For the text-containing cell, return its midpoint in [X, Y] coordinate format. 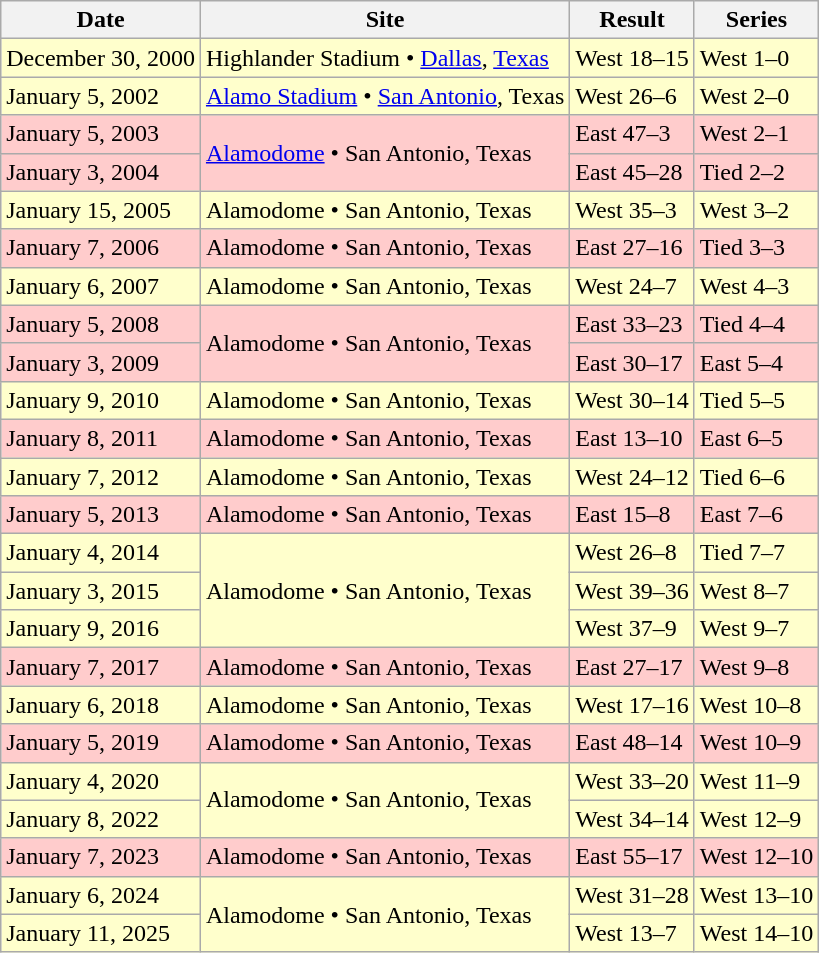
West 9–7 [756, 629]
West 18–15 [632, 58]
West 30–14 [632, 400]
West 12–9 [756, 819]
West 35–3 [632, 210]
East 30–17 [632, 362]
West 2–1 [756, 134]
West 9–8 [756, 667]
January 8, 2011 [101, 438]
Tied 6–6 [756, 477]
Tied 2–2 [756, 172]
Alamo Stadium • San Antonio, Texas [384, 96]
January 4, 2014 [101, 553]
West 3–2 [756, 210]
West 24–7 [632, 286]
January 9, 2010 [101, 400]
West 2–0 [756, 96]
January 9, 2016 [101, 629]
East 27–16 [632, 248]
January 6, 2024 [101, 895]
West 1–0 [756, 58]
January 6, 2018 [101, 705]
West 13–7 [632, 933]
West 26–6 [632, 96]
January 5, 2002 [101, 96]
West 26–8 [632, 553]
January 5, 2003 [101, 134]
Series [756, 20]
January 7, 2012 [101, 477]
January 3, 2004 [101, 172]
East 45–28 [632, 172]
East 7–6 [756, 515]
West 11–9 [756, 781]
West 10–9 [756, 743]
East 55–17 [632, 857]
Tied 3–3 [756, 248]
January 5, 2019 [101, 743]
January 7, 2017 [101, 667]
West 33–20 [632, 781]
January 8, 2022 [101, 819]
West 24–12 [632, 477]
December 30, 2000 [101, 58]
West 12–10 [756, 857]
East 15–8 [632, 515]
West 39–36 [632, 591]
Date [101, 20]
West 4–3 [756, 286]
West 14–10 [756, 933]
January 5, 2013 [101, 515]
West 13–10 [756, 895]
East 6–5 [756, 438]
East 13–10 [632, 438]
Tied 4–4 [756, 324]
East 33–23 [632, 324]
January 6, 2007 [101, 286]
East 5–4 [756, 362]
West 10–8 [756, 705]
Tied 7–7 [756, 553]
West 17–16 [632, 705]
Site [384, 20]
West 31–28 [632, 895]
West 34–14 [632, 819]
West 8–7 [756, 591]
Result [632, 20]
January 7, 2006 [101, 248]
January 7, 2023 [101, 857]
East 27–17 [632, 667]
Highlander Stadium • Dallas, Texas [384, 58]
January 3, 2015 [101, 591]
East 48–14 [632, 743]
East 47–3 [632, 134]
January 4, 2020 [101, 781]
January 11, 2025 [101, 933]
Tied 5–5 [756, 400]
January 3, 2009 [101, 362]
West 37–9 [632, 629]
January 15, 2005 [101, 210]
January 5, 2008 [101, 324]
